Output the [X, Y] coordinate of the center of the cell containing the given text.  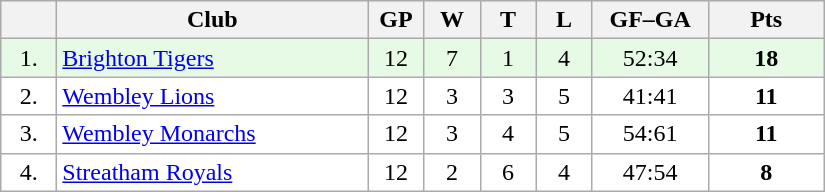
1. [29, 58]
1 [508, 58]
2 [452, 172]
Wembley Monarchs [212, 134]
GP [396, 20]
3. [29, 134]
41:41 [650, 96]
7 [452, 58]
Wembley Lions [212, 96]
GF–GA [650, 20]
W [452, 20]
Pts [766, 20]
54:61 [650, 134]
Brighton Tigers [212, 58]
Streatham Royals [212, 172]
Club [212, 20]
8 [766, 172]
L [564, 20]
47:54 [650, 172]
18 [766, 58]
6 [508, 172]
2. [29, 96]
T [508, 20]
4. [29, 172]
52:34 [650, 58]
